Scan for the cell matching the given text and deliver its (X, Y) coordinate at center. 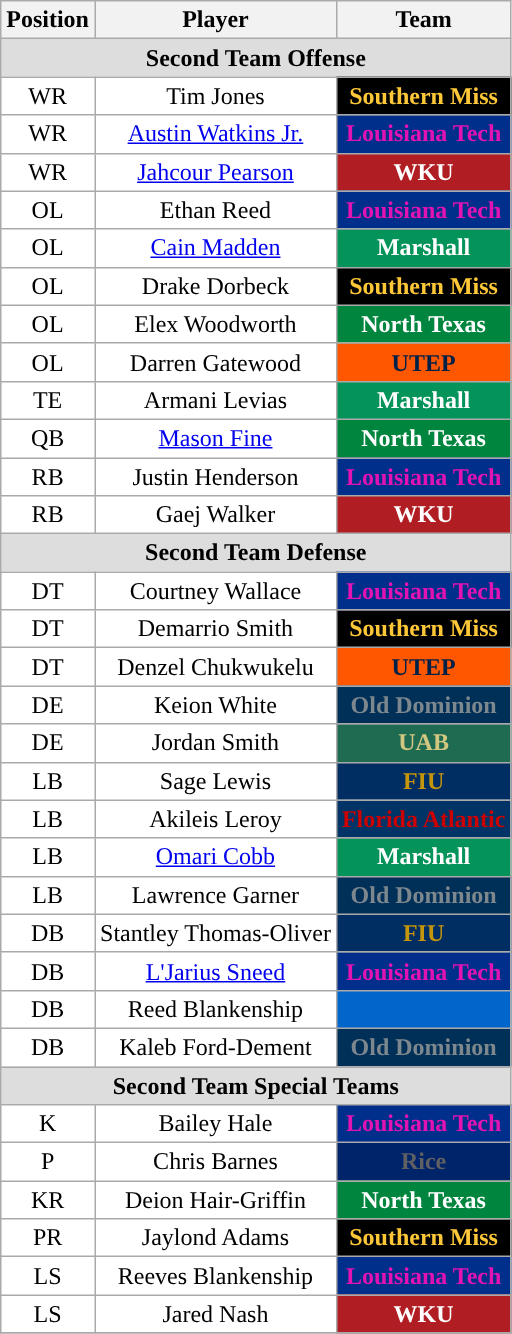
Courtney Wallace (215, 591)
TE (48, 400)
Austin Watkins Jr. (215, 134)
Jordan Smith (215, 743)
Jared Nash (215, 1314)
Bailey Hale (215, 1124)
Keion White (215, 705)
Team (423, 20)
Armani Levias (215, 400)
Lawrence Garner (215, 895)
UAB (423, 743)
Cain Madden (215, 248)
Demarrio Smith (215, 629)
Akileis Leroy (215, 819)
Reeves Blankenship (215, 1276)
Stantley Thomas-Oliver (215, 933)
Chris Barnes (215, 1162)
Sage Lewis (215, 781)
Florida Atlantic (423, 819)
Second Team Special Teams (256, 1085)
QB (48, 438)
Second Team Offense (256, 58)
Position (48, 20)
Omari Cobb (215, 857)
Elex Woodworth (215, 324)
Gaej Walker (215, 515)
Justin Henderson (215, 477)
Darren Gatewood (215, 362)
Denzel Chukwukelu (215, 667)
Tim Jones (215, 96)
Rice (423, 1162)
P (48, 1162)
Jahcour Pearson (215, 172)
Player (215, 20)
Jaylond Adams (215, 1238)
Drake Dorbeck (215, 286)
Second Team Defense (256, 553)
PR (48, 1238)
L'Jarius Sneed (215, 971)
K (48, 1124)
Reed Blankenship (215, 1009)
Ethan Reed (215, 210)
Kaleb Ford-Dement (215, 1047)
Deion Hair-Griffin (215, 1200)
Mason Fine (215, 438)
KR (48, 1200)
